Output the [x, y] coordinate of the center of the cell containing the given text.  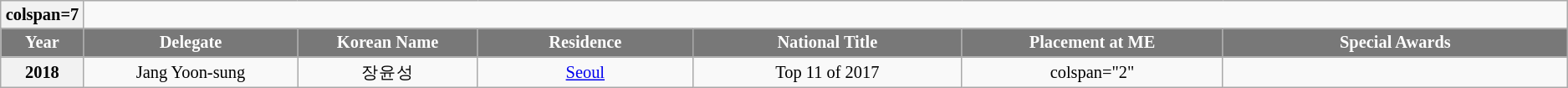
Year [42, 43]
colspan="2" [1092, 72]
National Title [827, 43]
Seoul [585, 72]
2018 [42, 72]
Residence [585, 43]
Delegate [191, 43]
colspan=7 [42, 14]
Top 11 of 2017 [827, 72]
Placement at ME [1092, 43]
Jang Yoon-sung [191, 72]
Korean Name [388, 43]
Special Awards [1395, 43]
장윤성 [388, 72]
